Identify which cell holds the provided text, then report its (X, Y) central coordinate. 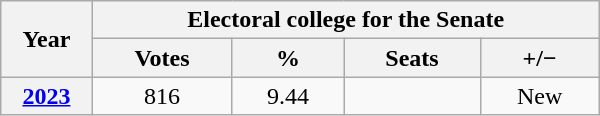
9.44 (288, 96)
Electoral college for the Senate (346, 20)
% (288, 58)
+/− (540, 58)
2023 (46, 96)
816 (162, 96)
Seats (412, 58)
Votes (162, 58)
New (540, 96)
Year (46, 39)
